Search for the cell housing the specified text and yield its (X, Y) center coordinate. 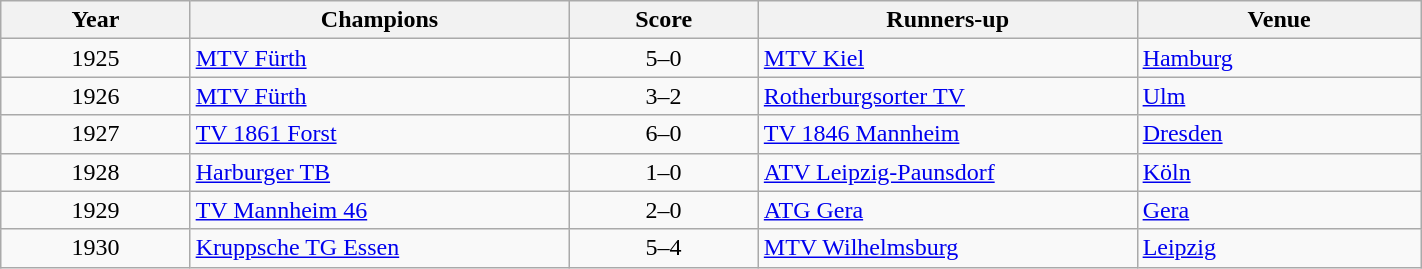
1926 (96, 96)
5–4 (664, 248)
Gera (1279, 210)
1927 (96, 134)
1925 (96, 58)
Hamburg (1279, 58)
Venue (1279, 20)
1928 (96, 172)
Harburger TB (380, 172)
Score (664, 20)
Kruppsche TG Essen (380, 248)
Dresden (1279, 134)
MTV Wilhelmsburg (948, 248)
TV 1846 Mannheim (948, 134)
ATG Gera (948, 210)
TV Mannheim 46 (380, 210)
Ulm (1279, 96)
1930 (96, 248)
2–0 (664, 210)
1929 (96, 210)
MTV Kiel (948, 58)
Rotherburgsorter TV (948, 96)
Runners-up (948, 20)
ATV Leipzig-Paunsdorf (948, 172)
Champions (380, 20)
3–2 (664, 96)
Year (96, 20)
Köln (1279, 172)
5–0 (664, 58)
1–0 (664, 172)
6–0 (664, 134)
TV 1861 Forst (380, 134)
Leipzig (1279, 248)
